For the text-containing cell, return its midpoint in (x, y) coordinate format. 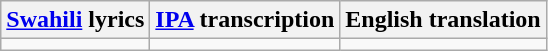
IPA transcription (245, 20)
Swahili lyrics (76, 20)
English translation (443, 20)
